Determine the [X, Y] coordinate at the center of the cell enclosing the given text.  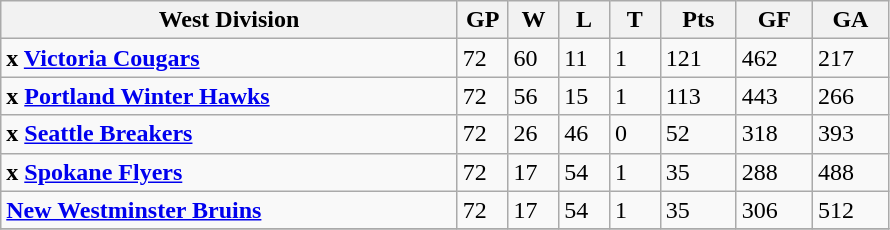
Pts [698, 20]
121 [698, 58]
GP [482, 20]
0 [634, 134]
x Portland Winter Hawks [230, 96]
512 [850, 210]
56 [534, 96]
L [584, 20]
60 [534, 58]
x Victoria Cougars [230, 58]
15 [584, 96]
GA [850, 20]
488 [850, 172]
52 [698, 134]
W [534, 20]
443 [774, 96]
217 [850, 58]
318 [774, 134]
26 [534, 134]
New Westminster Bruins [230, 210]
GF [774, 20]
113 [698, 96]
306 [774, 210]
266 [850, 96]
46 [584, 134]
T [634, 20]
393 [850, 134]
West Division [230, 20]
288 [774, 172]
x Seattle Breakers [230, 134]
11 [584, 58]
462 [774, 58]
x Spokane Flyers [230, 172]
